From the cell containing the given text, extract its center point as (x, y) coordinate. 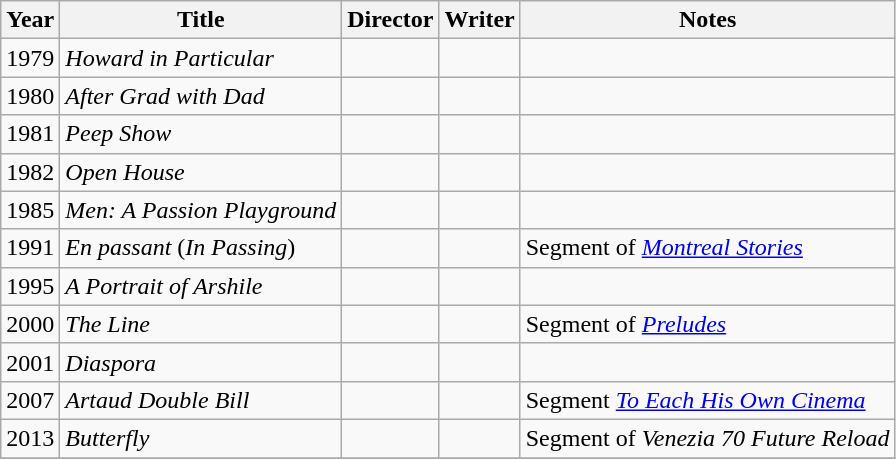
1995 (30, 286)
2000 (30, 324)
A Portrait of Arshile (201, 286)
2007 (30, 400)
Year (30, 20)
Diaspora (201, 362)
2001 (30, 362)
Segment of Venezia 70 Future Reload (708, 438)
Segment of Montreal Stories (708, 248)
1979 (30, 58)
1980 (30, 96)
Howard in Particular (201, 58)
Writer (480, 20)
En passant (In Passing) (201, 248)
Men: A Passion Playground (201, 210)
Director (390, 20)
Segment of Preludes (708, 324)
Segment To Each His Own Cinema (708, 400)
Open House (201, 172)
1981 (30, 134)
The Line (201, 324)
1985 (30, 210)
1991 (30, 248)
Notes (708, 20)
Peep Show (201, 134)
2013 (30, 438)
Title (201, 20)
1982 (30, 172)
Artaud Double Bill (201, 400)
Butterfly (201, 438)
After Grad with Dad (201, 96)
